Capture the cell that displays the provided text and extract its [x, y] central coordinate. 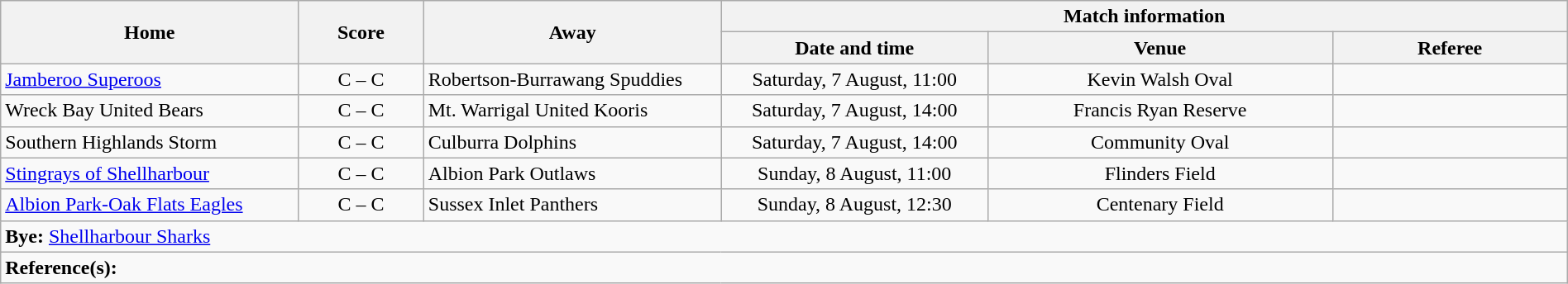
Francis Ryan Reserve [1159, 111]
Culburra Dolphins [572, 142]
Southern Highlands Storm [150, 142]
Albion Park Outlaws [572, 173]
Community Oval [1159, 142]
Match information [1145, 17]
Kevin Walsh Oval [1159, 79]
Saturday, 7 August, 11:00 [854, 79]
Date and time [854, 48]
Sussex Inlet Panthers [572, 205]
Robertson-Burrawang Spuddies [572, 79]
Albion Park-Oak Flats Eagles [150, 205]
Flinders Field [1159, 173]
Away [572, 32]
Referee [1450, 48]
Venue [1159, 48]
Jamberoo Superoos [150, 79]
Reference(s): [784, 267]
Score [361, 32]
Wreck Bay United Bears [150, 111]
Mt. Warrigal United Kooris [572, 111]
Sunday, 8 August, 12:30 [854, 205]
Stingrays of Shellharbour [150, 173]
Bye: Shellharbour Sharks [784, 236]
Home [150, 32]
Sunday, 8 August, 11:00 [854, 173]
Centenary Field [1159, 205]
